Capture the cell that displays the provided text and extract its [X, Y] central coordinate. 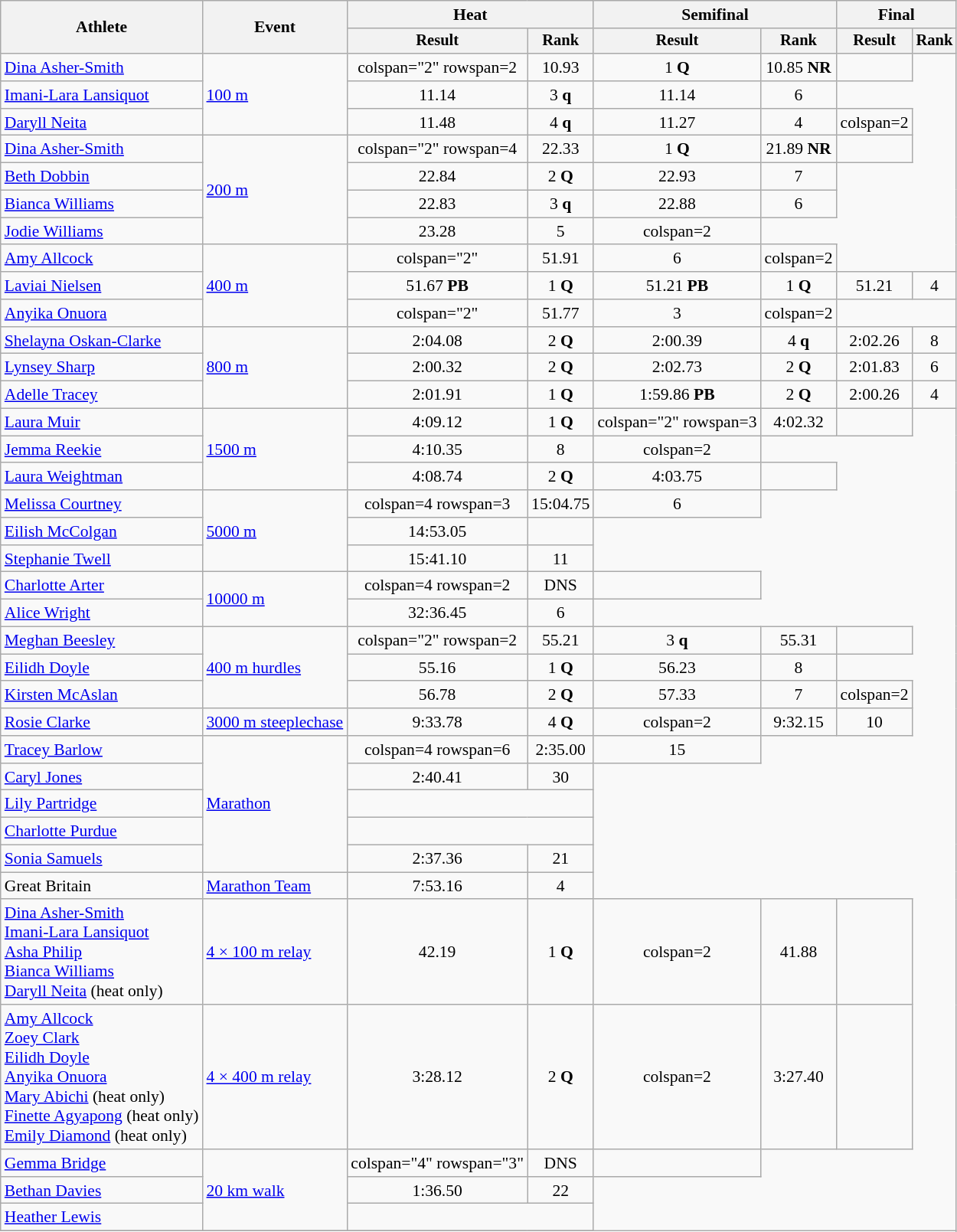
2:02.26 [874, 341]
2:01.91 [437, 395]
3 [677, 313]
Sonia Samuels [102, 859]
51.21 [874, 286]
Meghan Beesley [102, 641]
Alice Wright [102, 613]
Imani-Lara Lansiquot [102, 95]
4 Q [560, 722]
Dina Asher-SmithImani-Lara LansiquotAsha PhilipBianca WilliamsDaryll Neita (heat only) [102, 953]
Eilidh Doyle [102, 668]
Beth Dobbin [102, 177]
55.31 [798, 641]
Amy Allcock Zoey Clark Eilidh Doyle Anyika Onuora Mary Abichi (heat only)Finette Agyapong (heat only)Emily Diamond (heat only) [102, 1077]
Amy Allcock [102, 259]
55.21 [560, 641]
2:00.39 [677, 341]
Adelle Tracey [102, 395]
2:04.08 [437, 341]
22.83 [437, 204]
4:10.35 [437, 449]
100 m [274, 95]
Jodie Williams [102, 231]
Caryl Jones [102, 777]
56.23 [677, 668]
32:36.45 [437, 613]
1500 m [274, 450]
30 [560, 777]
10000 m [274, 599]
Kirsten McAslan [102, 695]
2:40.41 [437, 777]
Daryll Neita [102, 123]
2:37.36 [437, 859]
Lynsey Sharp [102, 368]
Heat [470, 15]
21.89 NR [798, 149]
Melissa Courtney [102, 504]
3:27.40 [798, 1077]
22.33 [560, 149]
Charlotte Arter [102, 586]
200 m [274, 190]
41.88 [798, 953]
10.85 NR [798, 67]
2:35.00 [560, 750]
22.88 [677, 204]
Laura Weightman [102, 477]
colspan="2" rowspan=4 [437, 149]
colspan="2" rowspan=3 [677, 423]
51.21 PB [677, 286]
1:59.86 PB [677, 395]
Athlete [102, 28]
1:36.50 [437, 1191]
Marathon [274, 804]
4:03.75 [677, 477]
Shelayna Oskan-Clarke [102, 341]
Lily Partridge [102, 804]
Jemma Reekie [102, 449]
9:32.15 [798, 722]
21 [560, 859]
9:33.78 [437, 722]
Final [897, 15]
Marathon Team [274, 886]
colspan=4 rowspan=3 [437, 504]
Stephanie Twell [102, 559]
5000 m [274, 531]
7:53.16 [437, 886]
22 [560, 1191]
56.78 [437, 695]
15:41.10 [437, 559]
Anyika Onuora [102, 313]
Tracey Barlow [102, 750]
4:02.32 [798, 423]
2:02.73 [677, 368]
4:09.12 [437, 423]
2:00.26 [874, 395]
Heather Lewis [102, 1217]
Great Britain [102, 886]
4 × 100 m relay [274, 953]
colspan="4" rowspan="3" [437, 1163]
Gemma Bridge [102, 1163]
Semifinal [715, 15]
3000 m steeplechase [274, 722]
Rosie Clarke [102, 722]
Charlotte Purdue [102, 832]
5 [560, 231]
20 km walk [274, 1190]
11 [560, 559]
3:28.12 [437, 1077]
Bianca Williams [102, 204]
51.91 [560, 259]
51.67 PB [437, 286]
15:04.75 [560, 504]
10 [874, 722]
23.28 [437, 231]
colspan=4 rowspan=6 [437, 750]
Event [274, 28]
11.27 [677, 123]
11.48 [437, 123]
400 m [274, 286]
4 × 400 m relay [274, 1077]
2:01.83 [874, 368]
10.93 [560, 67]
22.84 [437, 177]
22.93 [677, 177]
400 m hurdles [274, 668]
Laura Muir [102, 423]
colspan=4 rowspan=2 [437, 586]
55.16 [437, 668]
4:08.74 [437, 477]
800 m [274, 368]
57.33 [677, 695]
51.77 [560, 313]
42.19 [437, 953]
Eilish McColgan [102, 531]
2:00.32 [437, 368]
14:53.05 [437, 531]
Laviai Nielsen [102, 286]
15 [677, 750]
Bethan Davies [102, 1191]
